Provide the [X, Y] coordinate of the cell's center where the given text is located.  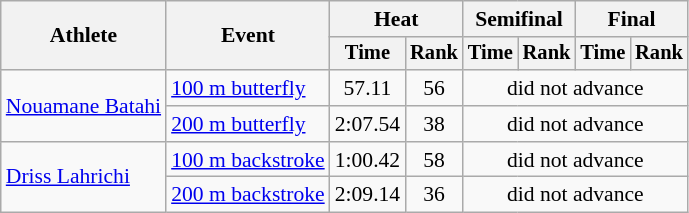
2:09.14 [368, 195]
2:07.54 [368, 124]
200 m butterfly [248, 124]
56 [434, 88]
Event [248, 36]
58 [434, 160]
100 m butterfly [248, 88]
36 [434, 195]
Semifinal [519, 19]
57.11 [368, 88]
Nouamane Batahi [84, 106]
Final [631, 19]
Heat [396, 19]
1:00.42 [368, 160]
100 m backstroke [248, 160]
38 [434, 124]
Driss Lahrichi [84, 178]
Athlete [84, 36]
200 m backstroke [248, 195]
